Output the (x, y) coordinate of the center of the cell containing the given text.  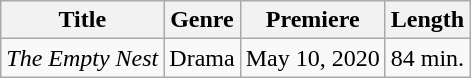
The Empty Nest (82, 58)
Genre (202, 20)
Premiere (312, 20)
Length (427, 20)
Drama (202, 58)
May 10, 2020 (312, 58)
Title (82, 20)
84 min. (427, 58)
